From the cell containing the given text, extract its center point as [X, Y] coordinate. 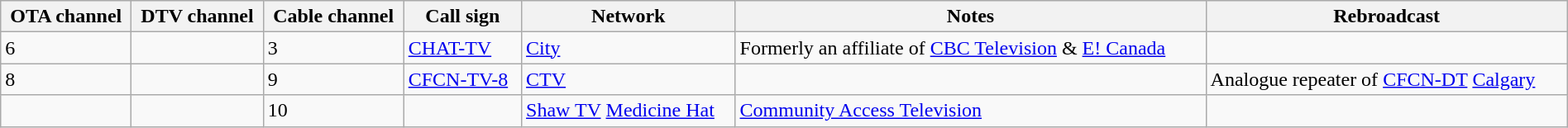
Formerly an affiliate of CBC Television & E! Canada [971, 48]
9 [333, 79]
Analogue repeater of CFCN-DT Calgary [1386, 79]
CHAT-TV [462, 48]
Community Access Television [971, 111]
CTV [629, 79]
CFCN-TV-8 [462, 79]
Shaw TV Medicine Hat [629, 111]
6 [66, 48]
8 [66, 79]
3 [333, 48]
Notes [971, 17]
Cable channel [333, 17]
Network [629, 17]
10 [333, 111]
OTA channel [66, 17]
City [629, 48]
Rebroadcast [1386, 17]
DTV channel [197, 17]
Call sign [462, 17]
